Return the (X, Y) coordinate for the center point of the cell that contains the specified text.  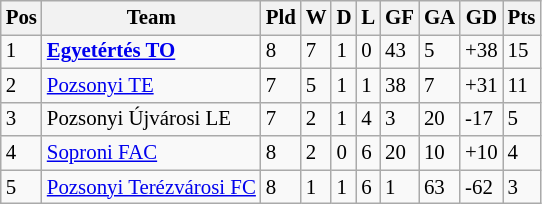
63 (440, 187)
+38 (481, 51)
-62 (481, 187)
D (344, 18)
38 (400, 85)
L (368, 18)
Pozsonyi Újvárosi LE (152, 119)
43 (400, 51)
+10 (481, 153)
Soproni FAC (152, 153)
Team (152, 18)
11 (522, 85)
W (316, 18)
Pozsonyi Terézvárosi FC (152, 187)
Pts (522, 18)
GD (481, 18)
15 (522, 51)
-17 (481, 119)
+31 (481, 85)
GA (440, 18)
10 (440, 153)
Pos (22, 18)
Egyetértés TO (152, 51)
Pld (281, 18)
Pozsonyi TE (152, 85)
GF (400, 18)
